Search for the cell housing the specified text and yield its (X, Y) center coordinate. 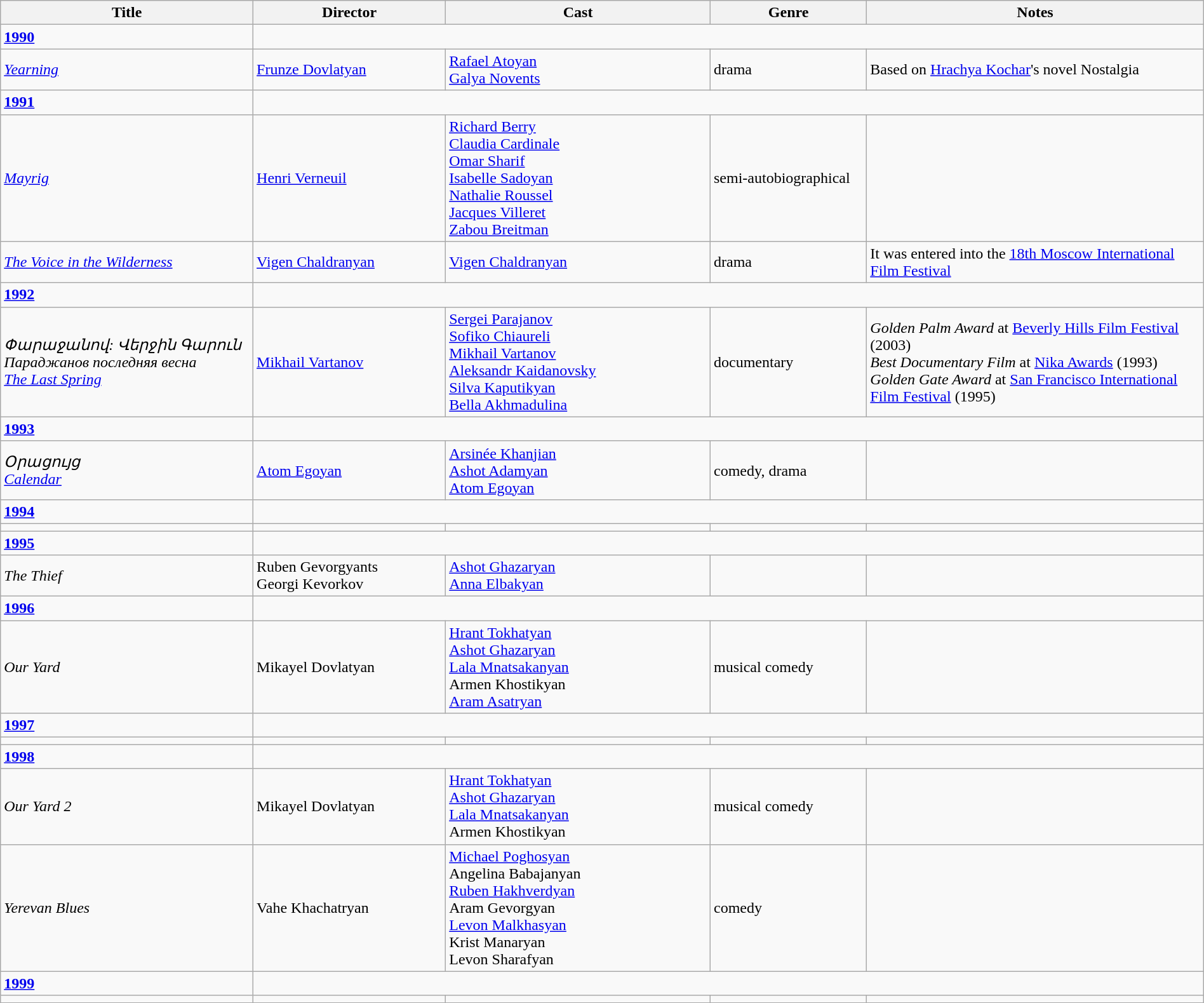
Frunze Dovlatyan (349, 70)
It was entered into the 18th Moscow International Film Festival (1035, 262)
Michael PoghosyanAngelina BabajanyanRuben HakhverdyanAram GevorgyanLevon MalkhasyanKrist ManaryanLevon Sharafyan (578, 908)
The Voice in the Wilderness (127, 262)
semi-autobiographical (788, 178)
1996 (127, 609)
Mayrig (127, 178)
documentary (788, 362)
Notes (1035, 13)
Hrant TokhatyanAshot GhazaryanLala MnatsakanyanArmen Khostikyan (578, 807)
1994 (127, 511)
Yearning (127, 70)
comedy, drama (788, 470)
1998 (127, 757)
Ashot GhazaryanAnna Elbakyan (578, 576)
Our Yard 2 (127, 807)
Henri Verneuil (349, 178)
1991 (127, 102)
Based on Hrachya Kochar's novel Nostalgia (1035, 70)
Ruben GevorgyantsGeorgi Kevorkov (349, 576)
Director (349, 13)
Richard BerryClaudia CardinaleOmar SharifIsabelle SadoyanNathalie RousselJacques VilleretZabou Breitman (578, 178)
Atom Egoyan (349, 470)
Yerevan Blues (127, 908)
1999 (127, 983)
1995 (127, 543)
Hrant TokhatyanAshot GhazaryanLala MnatsakanyanArmen KhostikyanAram Asatryan (578, 667)
1992 (127, 295)
Sergei ParajanovSofiko ChiaureliMikhail VartanovAleksandr KaidanovskySilva KaputikyanBella Akhmadulina (578, 362)
comedy (788, 908)
Arsinée KhanjianAshot AdamyanAtom Egoyan (578, 470)
Փարաջանով: Վերջին ԳարունПараджанов последняя веснаThe Last Spring (127, 362)
1993 (127, 429)
Cast (578, 13)
The Thief (127, 576)
Genre (788, 13)
Rafael AtoyanGalya Novents (578, 70)
Title (127, 13)
ՕրացույցCalendar (127, 470)
1997 (127, 725)
Mikhail Vartanov (349, 362)
Vahe Khachatryan (349, 908)
1990 (127, 37)
Our Yard (127, 667)
